Return the (x, y) coordinate for the center point of the cell that contains the specified text.  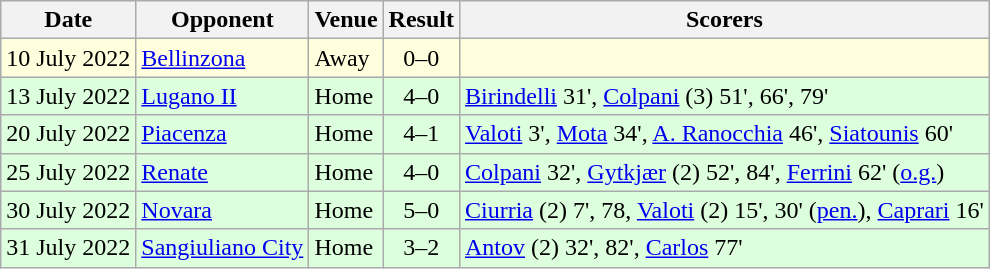
Venue (346, 20)
31 July 2022 (68, 248)
Colpani 32', Gytkjær (2) 52', 84', Ferrini 62' (o.g.) (724, 172)
Renate (222, 172)
Novara (222, 210)
Scorers (724, 20)
20 July 2022 (68, 134)
Sangiuliano City (222, 248)
Piacenza (222, 134)
13 July 2022 (68, 96)
5–0 (421, 210)
30 July 2022 (68, 210)
Opponent (222, 20)
3–2 (421, 248)
25 July 2022 (68, 172)
Valoti 3', Mota 34', A. Ranocchia 46', Siatounis 60' (724, 134)
Away (346, 58)
Bellinzona (222, 58)
Result (421, 20)
Ciurria (2) 7', 78, Valoti (2) 15', 30' (pen.), Caprari 16' (724, 210)
Birindelli 31', Colpani (3) 51', 66', 79' (724, 96)
4–1 (421, 134)
Date (68, 20)
Lugano II (222, 96)
10 July 2022 (68, 58)
0–0 (421, 58)
Antov (2) 32', 82', Carlos 77' (724, 248)
